For the text-containing cell, return its midpoint in [X, Y] coordinate format. 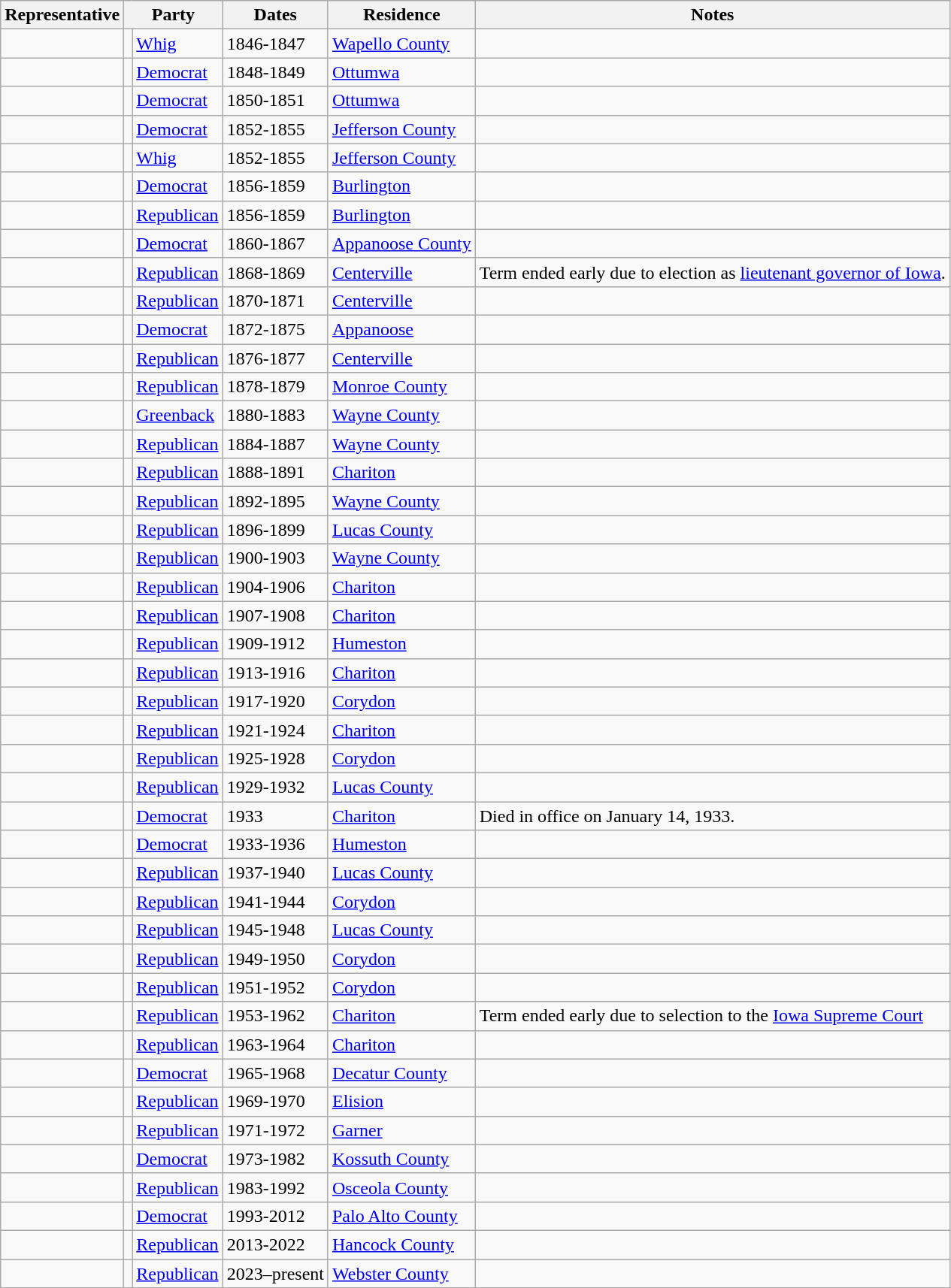
Party [173, 15]
1904-1906 [275, 587]
Appanoose County [401, 243]
1876-1877 [275, 358]
1872-1875 [275, 329]
Webster County [401, 1274]
Garner [401, 1130]
1880-1883 [275, 416]
Palo Alto County [401, 1216]
Term ended early due to election as lieutenant governor of Iowa. [713, 272]
1896-1899 [275, 530]
1870-1871 [275, 301]
Elision [401, 1102]
Monroe County [401, 387]
Appanoose [401, 329]
Residence [401, 15]
Greenback [177, 416]
1892-1895 [275, 501]
1900-1903 [275, 558]
Kossuth County [401, 1159]
1933 [275, 815]
1949-1950 [275, 959]
1953-1962 [275, 1016]
1850-1851 [275, 101]
Hancock County [401, 1244]
1921-1924 [275, 730]
1917-1920 [275, 701]
1969-1970 [275, 1102]
1909-1912 [275, 644]
1846-1847 [275, 44]
1878-1879 [275, 387]
Term ended early due to selection to the Iowa Supreme Court [713, 1016]
1907-1908 [275, 615]
1933-1936 [275, 845]
1971-1972 [275, 1130]
Wapello County [401, 44]
1884-1887 [275, 444]
1973-1982 [275, 1159]
Died in office on January 14, 1933. [713, 815]
Dates [275, 15]
Representative [62, 15]
1937-1940 [275, 873]
2013-2022 [275, 1244]
1963-1964 [275, 1045]
1868-1869 [275, 272]
1983-1992 [275, 1187]
1925-1928 [275, 758]
2023–present [275, 1274]
Decatur County [401, 1073]
1848-1849 [275, 72]
1888-1891 [275, 473]
Notes [713, 15]
1860-1867 [275, 243]
1951-1952 [275, 987]
1945-1948 [275, 930]
Osceola County [401, 1187]
1965-1968 [275, 1073]
1913-1916 [275, 673]
1941-1944 [275, 902]
1929-1932 [275, 787]
1993-2012 [275, 1216]
